From the cell containing the given text, extract its center point as [x, y] coordinate. 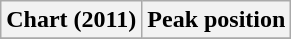
Peak position [216, 20]
Chart (2011) [72, 20]
